Return (x, y) of the center of cell containing provided text 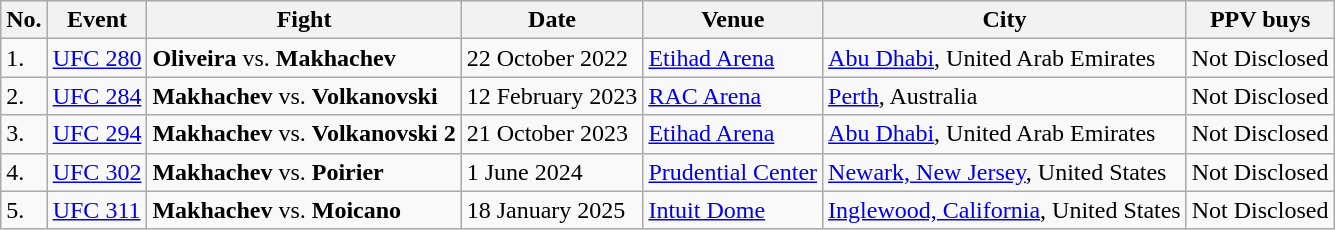
Intuit Dome (733, 210)
22 October 2022 (552, 58)
Inglewood, California, United States (1005, 210)
1 June 2024 (552, 172)
Oliveira vs. Makhachev (304, 58)
12 February 2023 (552, 96)
Fight (304, 20)
2. (24, 96)
3. (24, 134)
PPV buys (1260, 20)
1. (24, 58)
Makhachev vs. Volkanovski 2 (304, 134)
21 October 2023 (552, 134)
4. (24, 172)
UFC 294 (97, 134)
Perth, Australia (1005, 96)
Venue (733, 20)
City (1005, 20)
Makhachev vs. Moicano (304, 210)
Newark, New Jersey, United States (1005, 172)
No. (24, 20)
Makhachev vs. Poirier (304, 172)
RAC Arena (733, 96)
UFC 284 (97, 96)
5. (24, 210)
Date (552, 20)
Prudential Center (733, 172)
Event (97, 20)
UFC 280 (97, 58)
Makhachev vs. Volkanovski (304, 96)
UFC 302 (97, 172)
UFC 311 (97, 210)
18 January 2025 (552, 210)
